Determine the [X, Y] coordinate at the center of the cell enclosing the given text.  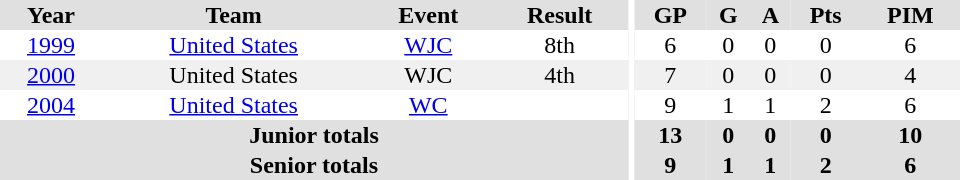
Team [234, 15]
10 [910, 135]
G [728, 15]
13 [670, 135]
PIM [910, 15]
Junior totals [314, 135]
2000 [51, 75]
4th [560, 75]
4 [910, 75]
A [770, 15]
Senior totals [314, 165]
8th [560, 45]
7 [670, 75]
Year [51, 15]
2004 [51, 105]
WC [428, 105]
GP [670, 15]
Pts [826, 15]
1999 [51, 45]
Event [428, 15]
Result [560, 15]
